For the text-containing cell, return its midpoint in (x, y) coordinate format. 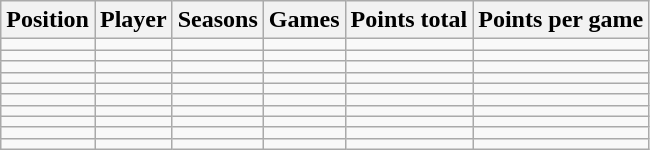
Position (48, 20)
Points per game (561, 20)
Seasons (218, 20)
Points total (409, 20)
Games (304, 20)
Player (133, 20)
